Detect which cell encompasses the target text, then output its [X, Y] center coordinate. 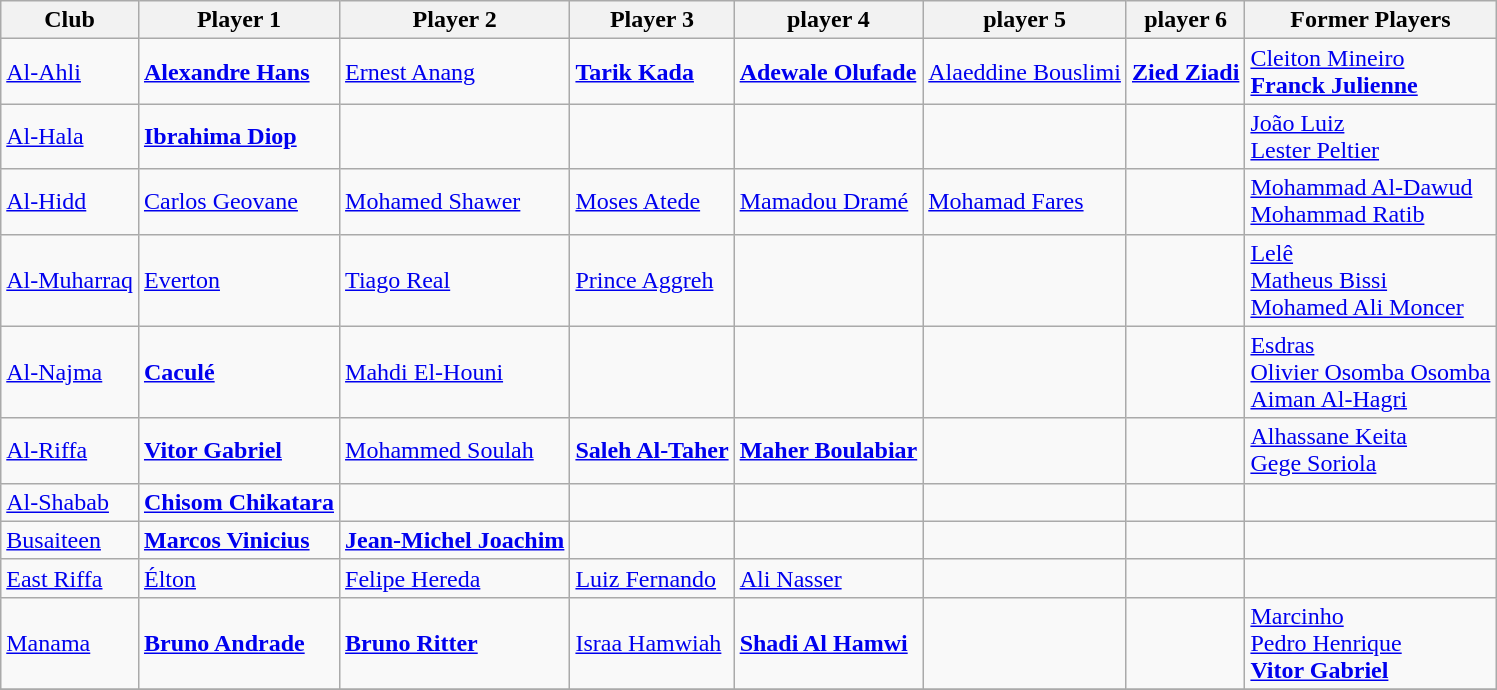
Player 1 [238, 20]
East Riffa [70, 578]
Zied Ziadi [1185, 72]
Adewale Olufade [828, 72]
Al-Hala [70, 136]
Club [70, 20]
Ali Nasser [828, 578]
Esdras Olivier Osomba Osomba Aiman Al-Hagri [1370, 372]
Everton [238, 280]
Felipe Hereda [455, 578]
Alexandre Hans [238, 72]
player 4 [828, 20]
Shadi Al Hamwi [828, 643]
Lelê Matheus Bissi Mohamed Ali Moncer [1370, 280]
Moses Atede [652, 202]
Al-Shabab [70, 502]
Former Players [1370, 20]
Israa Hamwiah [652, 643]
Bruno Ritter [455, 643]
Al-Hidd [70, 202]
Busaiteen [70, 540]
Saleh Al-Taher [652, 450]
Jean-Michel Joachim [455, 540]
Al-Najma [70, 372]
Élton [238, 578]
Carlos Geovane [238, 202]
Mohamad Fares [1025, 202]
player 6 [1185, 20]
Alaeddine Bouslimi [1025, 72]
Tarik Kada [652, 72]
Tiago Real [455, 280]
Vitor Gabriel [238, 450]
Mohammad Al-Dawud Mohammad Ratib [1370, 202]
Chisom Chikatara [238, 502]
Ernest Anang [455, 72]
Mohamed Shawer [455, 202]
Caculé [238, 372]
Al-Ahli [70, 72]
Cleiton Mineiro Franck Julienne [1370, 72]
Marcinho Pedro Henrique Vitor Gabriel [1370, 643]
Mohammed Soulah [455, 450]
Mamadou Dramé [828, 202]
Player 3 [652, 20]
Player 2 [455, 20]
Luiz Fernando [652, 578]
Maher Boulabiar [828, 450]
Al-Riffa [70, 450]
player 5 [1025, 20]
Ibrahima Diop [238, 136]
Prince Aggreh [652, 280]
Mahdi El-Houni [455, 372]
Manama [70, 643]
Bruno Andrade [238, 643]
João Luiz Lester Peltier [1370, 136]
Marcos Vinicius [238, 540]
Al-Muharraq [70, 280]
Alhassane Keita Gege Soriola [1370, 450]
